Capture the cell that displays the provided text and extract its (X, Y) central coordinate. 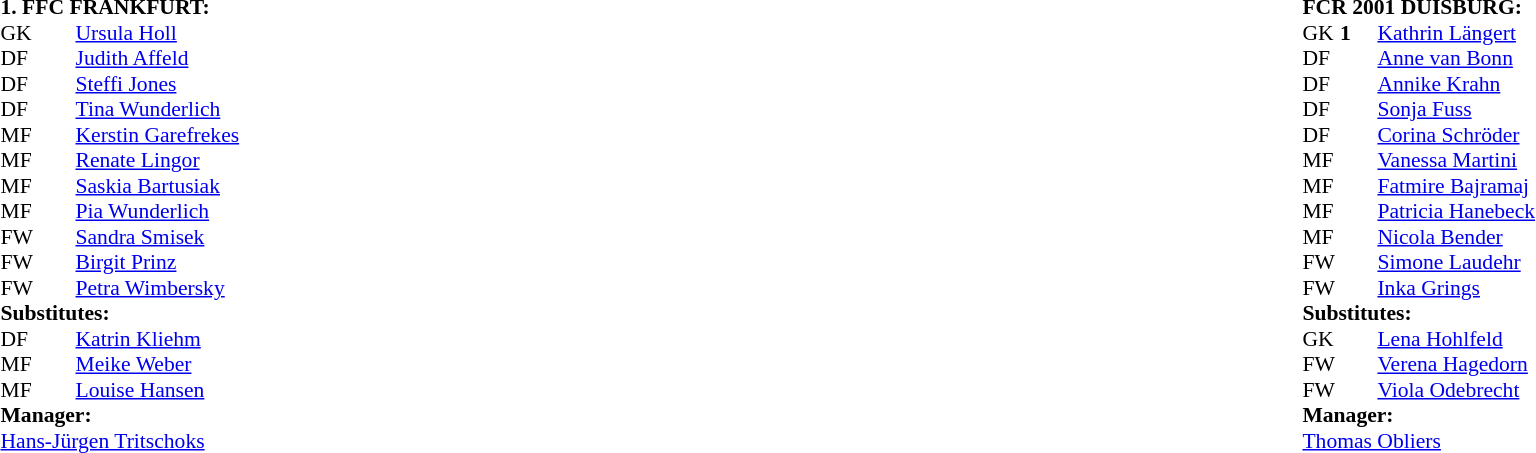
Judith Affeld (158, 59)
Lena Hohlfeld (1456, 339)
Meike Weber (158, 365)
Renate Lingor (158, 161)
1 (1359, 33)
Ursula Holl (158, 33)
Kerstin Garefrekes (158, 135)
Louise Hansen (158, 390)
Inka Grings (1456, 288)
Vanessa Martini (1456, 161)
Simone Laudehr (1456, 263)
Birgit Prinz (158, 263)
Petra Wimbersky (158, 288)
Nicola Bender (1456, 237)
Anne van Bonn (1456, 59)
Tina Wunderlich (158, 109)
Saskia Bartusiak (158, 186)
Kathrin Längert (1456, 33)
Patricia Hanebeck (1456, 211)
Sandra Smisek (158, 237)
Katrin Kliehm (158, 339)
Steffi Jones (158, 84)
Annike Krahn (1456, 84)
Sonja Fuss (1456, 109)
Viola Odebrecht (1456, 390)
Fatmire Bajramaj (1456, 186)
Corina Schröder (1456, 135)
Verena Hagedorn (1456, 365)
Pia Wunderlich (158, 211)
